Output the [X, Y] coordinate of the center of the cell containing the given text.  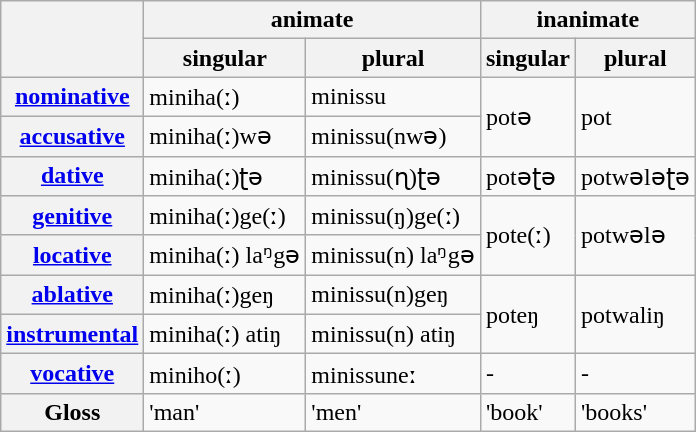
'men' [394, 412]
accusative [72, 136]
instrumental [72, 334]
vocative [72, 374]
'man' [225, 412]
dative [72, 176]
miniha(ː)wə [225, 136]
minissuneː [394, 374]
locative [72, 255]
miniha(ː) atiŋ [225, 334]
miniha(ː)ʈə [225, 176]
minissu(n) atiŋ [394, 334]
minissu(ŋ)ge(ː) [394, 216]
minissu(n) laᵑgə [394, 255]
potwaliŋ [635, 314]
ablative [72, 295]
Gloss [72, 412]
minissu [394, 97]
genitive [72, 216]
pote(ː) [528, 236]
potwələʈə [635, 176]
minissu(nwə) [394, 136]
miniha(ː) [225, 97]
'books' [635, 412]
miniha(ː)ge(ː) [225, 216]
potəʈə [528, 176]
potwələ [635, 236]
'book' [528, 412]
pot [635, 116]
animate [312, 20]
minissu(ɳ)ʈə [394, 176]
miniho(ː) [225, 374]
potə [528, 116]
miniha(ː) laᵑgə [225, 255]
miniha(ː)geŋ [225, 295]
inanimate [588, 20]
poteŋ [528, 314]
nominative [72, 97]
minissu(n)geŋ [394, 295]
